Provide the [x, y] coordinate of the cell's center where the given text is located.  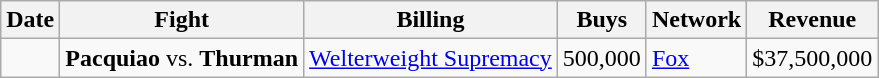
Fox [696, 58]
Billing [431, 20]
Date [30, 20]
Pacquiao vs. Thurman [182, 58]
500,000 [602, 58]
Welterweight Supremacy [431, 58]
$37,500,000 [812, 58]
Revenue [812, 20]
Fight [182, 20]
Buys [602, 20]
Network [696, 20]
